Search for the cell housing the specified text and yield its (x, y) center coordinate. 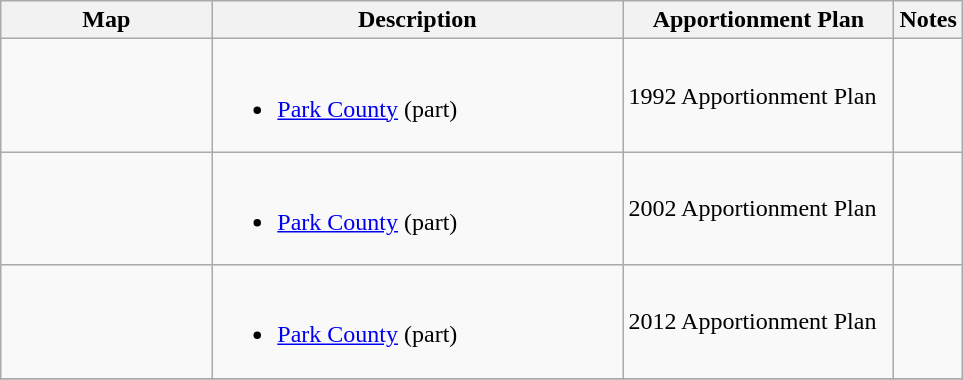
Notes (928, 20)
2002 Apportionment Plan (758, 208)
1992 Apportionment Plan (758, 96)
Description (418, 20)
Apportionment Plan (758, 20)
2012 Apportionment Plan (758, 322)
Map (106, 20)
